Scan for the cell matching the given text and deliver its (X, Y) coordinate at center. 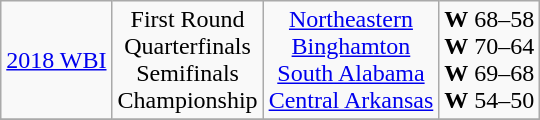
2018 WBI (56, 60)
First RoundQuarterfinalsSemifinalsChampionship (188, 60)
W 68–58W 70–64W 69–68W 54–50 (490, 60)
NortheasternBinghamtonSouth AlabamaCentral Arkansas (351, 60)
